Search for the cell housing the specified text and yield its [X, Y] center coordinate. 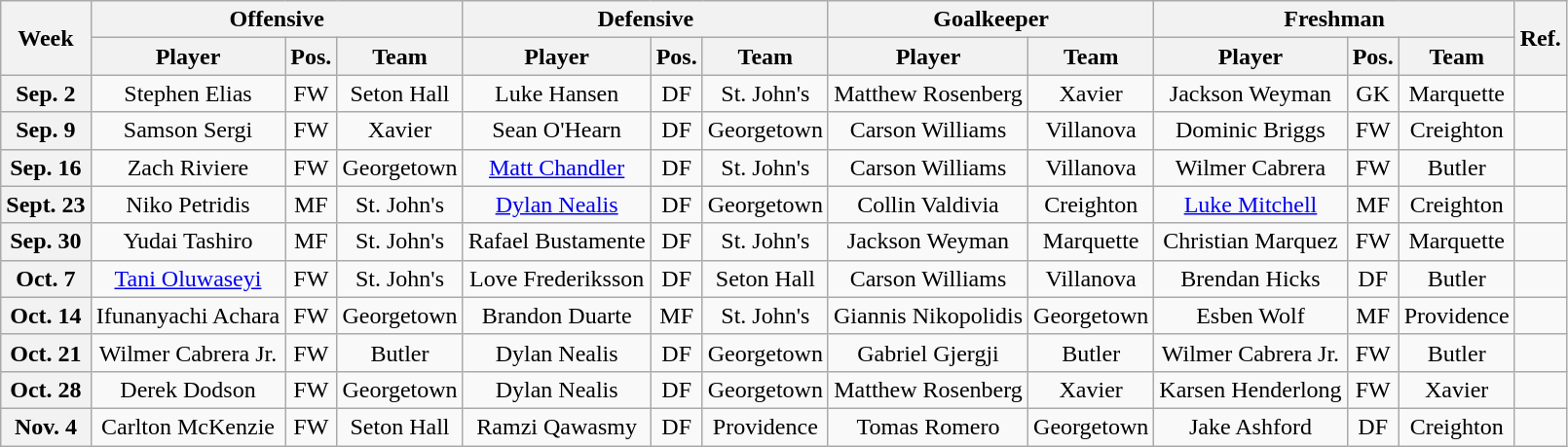
Wilmer Cabrera [1251, 168]
Rafael Bustamente [557, 242]
Week [46, 38]
Brendan Hicks [1251, 279]
Freshman [1334, 19]
Oct. 21 [46, 353]
Jake Ashford [1251, 427]
Offensive [277, 19]
Sept. 23 [46, 205]
Luke Mitchell [1251, 205]
Esben Wolf [1251, 316]
Brandon Duarte [557, 316]
Ifunanyachi Achara [188, 316]
Oct. 28 [46, 390]
Tani Oluwaseyi [188, 279]
Tomas Romero [927, 427]
Sean O'Hearn [557, 130]
Derek Dodson [188, 390]
Oct. 14 [46, 316]
Sep. 30 [46, 242]
Zach Riviere [188, 168]
Nov. 4 [46, 427]
Christian Marquez [1251, 242]
Karsen Henderlong [1251, 390]
Carlton McKenzie [188, 427]
Sep. 16 [46, 168]
Luke Hansen [557, 93]
Samson Sergi [188, 130]
Love Frederiksson [557, 279]
Stephen Elias [188, 93]
Oct. 7 [46, 279]
Giannis Nikopolidis [927, 316]
Sep. 2 [46, 93]
Niko Petridis [188, 205]
Sep. 9 [46, 130]
Ref. [1541, 38]
Defensive [645, 19]
Yudai Tashiro [188, 242]
Ramzi Qawasmy [557, 427]
Goalkeeper [990, 19]
Matt Chandler [557, 168]
Collin Valdivia [927, 205]
GK [1373, 93]
Dominic Briggs [1251, 130]
Gabriel Gjergji [927, 353]
